Identify which cell holds the provided text, then report its (X, Y) central coordinate. 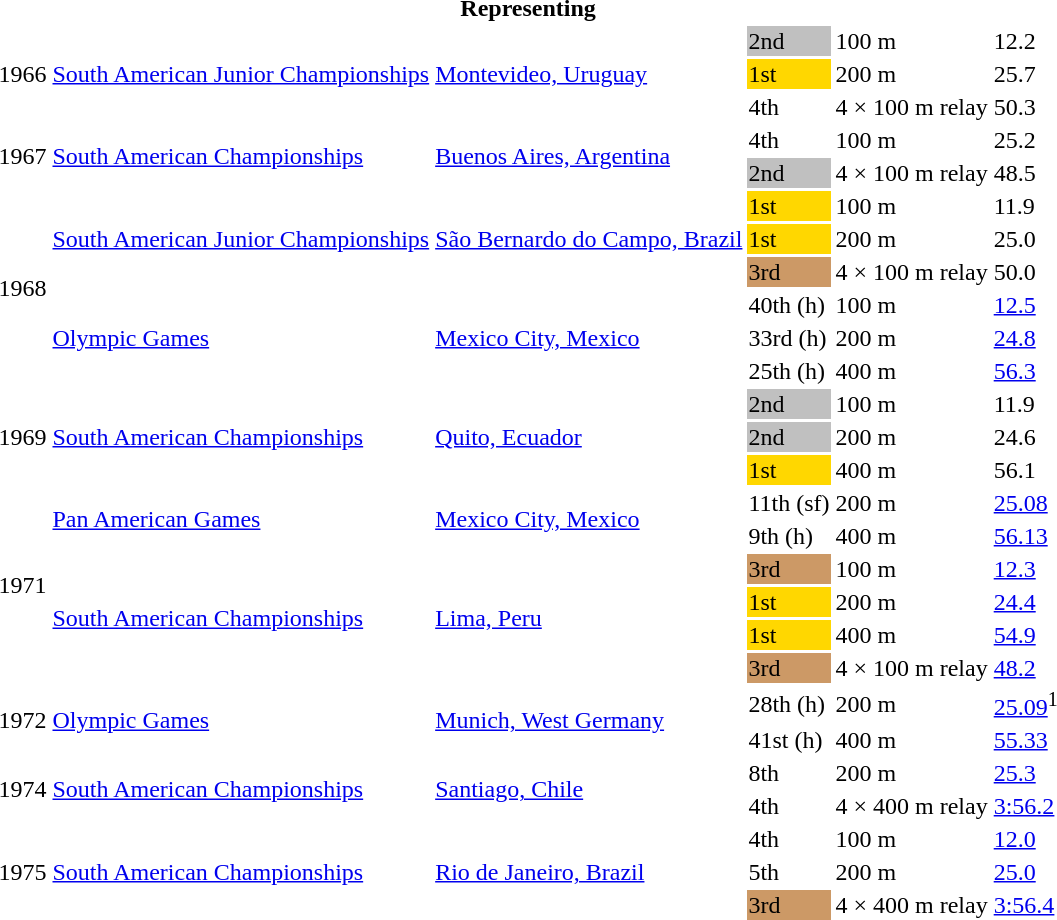
Lima, Peru (589, 618)
28th (h) (789, 704)
Pan American Games (241, 520)
41st (h) (789, 740)
Munich, West Germany (589, 720)
11th (sf) (789, 503)
Rio de Janeiro, Brazil (589, 872)
33rd (h) (789, 338)
8th (789, 773)
Buenos Aires, Argentina (589, 156)
40th (h) (789, 305)
9th (h) (789, 536)
São Bernardo do Campo, Brazil (589, 239)
Montevideo, Uruguay (589, 74)
25th (h) (789, 371)
5th (789, 872)
Quito, Ecuador (589, 437)
Santiago, Chile (589, 790)
